Search for the cell housing the specified text and yield its [X, Y] center coordinate. 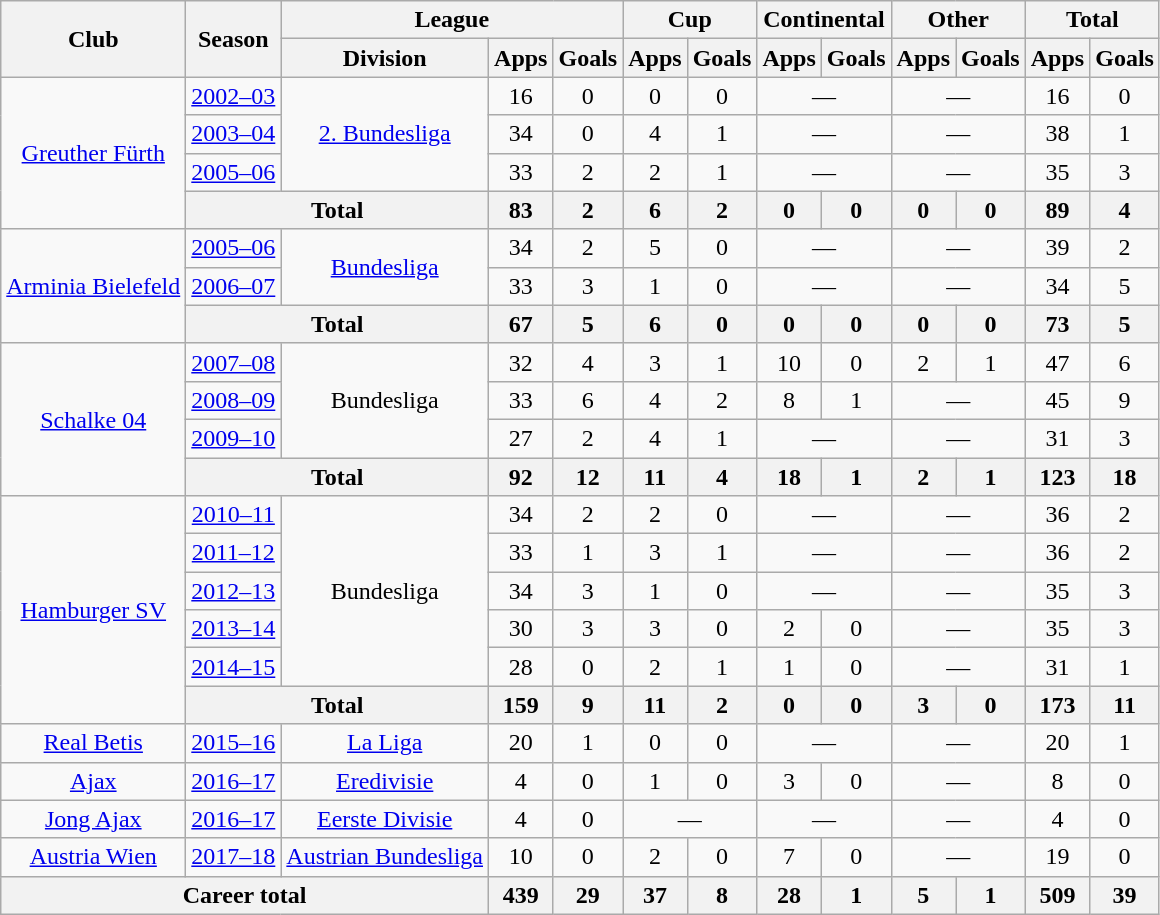
38 [1057, 134]
509 [1057, 895]
439 [521, 895]
Austria Wien [94, 857]
89 [1057, 210]
Eerste Divisie [385, 819]
83 [521, 210]
2006–07 [234, 286]
Schalke 04 [94, 419]
Austrian Bundesliga [385, 857]
Career total [245, 895]
Other [958, 20]
2009–10 [234, 438]
Jong Ajax [94, 819]
2014–15 [234, 667]
32 [521, 362]
Division [385, 58]
Cup [690, 20]
2007–08 [234, 362]
159 [521, 705]
Continental [824, 20]
2002–03 [234, 96]
2010–11 [234, 515]
27 [521, 438]
47 [1057, 362]
Eredivisie [385, 781]
Hamburger SV [94, 610]
La Liga [385, 743]
29 [588, 895]
Arminia Bielefeld [94, 286]
2015–16 [234, 743]
League [452, 20]
Real Betis [94, 743]
2. Bundesliga [385, 134]
Season [234, 39]
2011–12 [234, 553]
2017–18 [234, 857]
19 [1057, 857]
Ajax [94, 781]
2008–09 [234, 400]
45 [1057, 400]
30 [521, 629]
Club [94, 39]
173 [1057, 705]
67 [521, 324]
Greuther Fürth [94, 153]
92 [521, 477]
73 [1057, 324]
2003–04 [234, 134]
12 [588, 477]
7 [789, 857]
2013–14 [234, 629]
123 [1057, 477]
37 [655, 895]
2012–13 [234, 591]
